Pinpoint the cell where the given text exists, returning its [X, Y] midpoint coordinate. 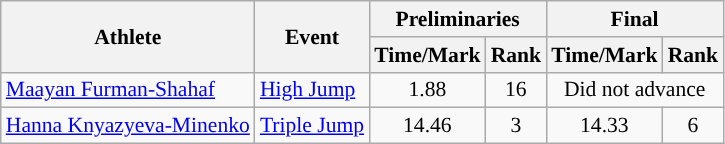
Triple Jump [312, 126]
High Jump [312, 90]
Maayan Furman-Shahaf [128, 90]
6 [694, 126]
Final [634, 19]
14.33 [604, 126]
3 [516, 126]
Hanna Knyazyeva-Minenko [128, 126]
14.46 [427, 126]
1.88 [427, 90]
Athlete [128, 36]
Event [312, 36]
16 [516, 90]
Preliminaries [458, 19]
Did not advance [634, 90]
